Extract the (X, Y) coordinate from the center of the cell holding the provided text.  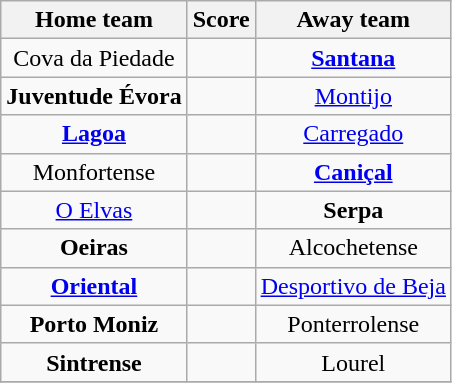
Caniçal (353, 172)
Serpa (353, 210)
Oriental (94, 286)
Desportivo de Beja (353, 286)
Ponterrolense (353, 324)
Montijo (353, 96)
Juventude Évora (94, 96)
Away team (353, 20)
Lourel (353, 362)
Lagoa (94, 134)
Carregado (353, 134)
Alcochetense (353, 248)
Oeiras (94, 248)
Sintrense (94, 362)
Santana (353, 58)
Cova da Piedade (94, 58)
Home team (94, 20)
Score (221, 20)
Monfortense (94, 172)
Porto Moniz (94, 324)
O Elvas (94, 210)
